Capture the cell that displays the provided text and extract its (X, Y) central coordinate. 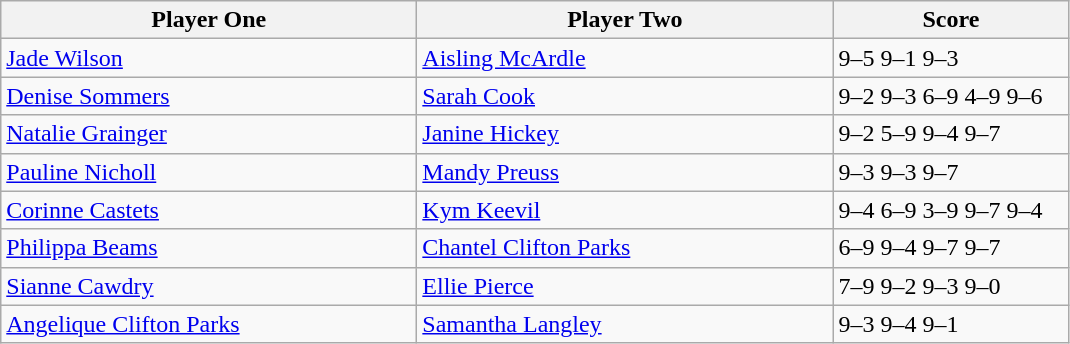
9–2 9–3 6–9 4–9 9–6 (951, 96)
Ellie Pierce (625, 286)
7–9 9–2 9–3 9–0 (951, 286)
Sianne Cawdry (209, 286)
Natalie Grainger (209, 134)
Philippa Beams (209, 248)
Janine Hickey (625, 134)
Jade Wilson (209, 58)
9–4 6–9 3–9 9–7 9–4 (951, 210)
Mandy Preuss (625, 172)
9–2 5–9 9–4 9–7 (951, 134)
Denise Sommers (209, 96)
Sarah Cook (625, 96)
Samantha Langley (625, 324)
9–3 9–4 9–1 (951, 324)
Pauline Nicholl (209, 172)
Kym Keevil (625, 210)
Angelique Clifton Parks (209, 324)
9–5 9–1 9–3 (951, 58)
Aisling McArdle (625, 58)
6–9 9–4 9–7 9–7 (951, 248)
Corinne Castets (209, 210)
Player One (209, 20)
9–3 9–3 9–7 (951, 172)
Player Two (625, 20)
Chantel Clifton Parks (625, 248)
Score (951, 20)
